Find where the given text appears and provide that cell's center as [x, y] coordinate. 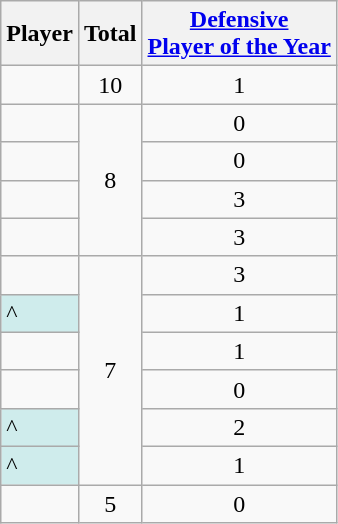
8 [110, 180]
5 [110, 503]
Player [40, 34]
7 [110, 370]
2 [239, 427]
DefensivePlayer of the Year [239, 34]
10 [110, 85]
Total [110, 34]
